Provide the [X, Y] coordinate of the cell's center where the given text is located.  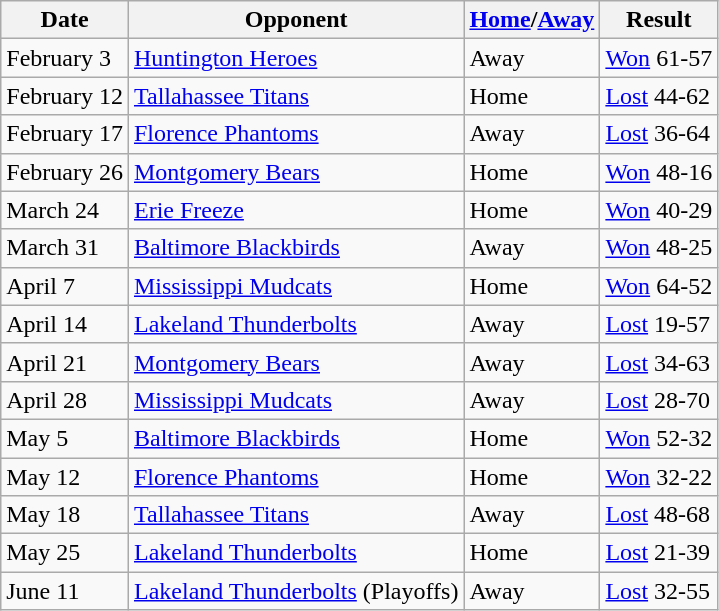
May 18 [65, 515]
Won 64-52 [659, 286]
Result [659, 20]
Lost 19-57 [659, 324]
May 25 [65, 553]
Lakeland Thunderbolts (Playoffs) [296, 591]
Lost 28-70 [659, 400]
Huntington Heroes [296, 58]
Won 40-29 [659, 210]
Won 61-57 [659, 58]
April 21 [65, 362]
February 3 [65, 58]
Won 32-22 [659, 477]
Won 48-25 [659, 248]
Won 52-32 [659, 438]
Lost 44-62 [659, 96]
April 7 [65, 286]
March 31 [65, 248]
February 12 [65, 96]
Lost 48-68 [659, 515]
May 5 [65, 438]
June 11 [65, 591]
April 14 [65, 324]
March 24 [65, 210]
Erie Freeze [296, 210]
Won 48-16 [659, 172]
February 17 [65, 134]
Lost 32-55 [659, 591]
May 12 [65, 477]
Lost 34-63 [659, 362]
February 26 [65, 172]
April 28 [65, 400]
Opponent [296, 20]
Date [65, 20]
Lost 21-39 [659, 553]
Lost 36-64 [659, 134]
Home/Away [532, 20]
